Identify which cell holds the provided text, then report its (x, y) central coordinate. 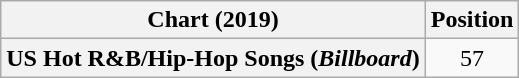
57 (472, 58)
Chart (2019) (213, 20)
Position (472, 20)
US Hot R&B/Hip-Hop Songs (Billboard) (213, 58)
